For the text-containing cell, return its midpoint in [x, y] coordinate format. 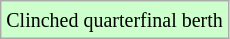
Clinched quarterfinal berth [115, 20]
